Scan for the cell matching the given text and deliver its [x, y] coordinate at center. 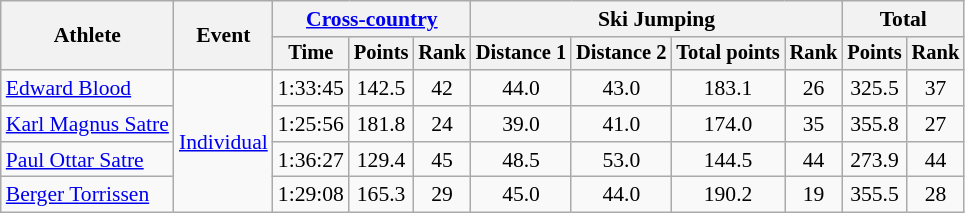
181.8 [381, 124]
Event [224, 36]
Distance 1 [521, 54]
Total [903, 19]
45 [442, 160]
1:25:56 [311, 124]
190.2 [728, 195]
Ski Jumping [656, 19]
1:29:08 [311, 195]
Berger Torrissen [88, 195]
Individual [224, 141]
28 [936, 195]
48.5 [521, 160]
24 [442, 124]
Edward Blood [88, 88]
53.0 [621, 160]
19 [814, 195]
1:33:45 [311, 88]
129.4 [381, 160]
Athlete [88, 36]
355.5 [874, 195]
35 [814, 124]
41.0 [621, 124]
43.0 [621, 88]
174.0 [728, 124]
1:36:27 [311, 160]
42 [442, 88]
45.0 [521, 195]
325.5 [874, 88]
273.9 [874, 160]
27 [936, 124]
Cross-country [372, 19]
29 [442, 195]
Karl Magnus Satre [88, 124]
183.1 [728, 88]
26 [814, 88]
165.3 [381, 195]
142.5 [381, 88]
355.8 [874, 124]
144.5 [728, 160]
39.0 [521, 124]
Total points [728, 54]
37 [936, 88]
Time [311, 54]
Paul Ottar Satre [88, 160]
Distance 2 [621, 54]
